Scan for the cell matching the given text and deliver its [x, y] coordinate at center. 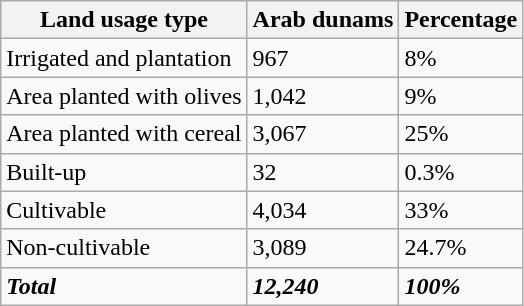
24.7% [461, 248]
8% [461, 58]
Non-cultivable [124, 248]
Area planted with olives [124, 96]
Area planted with cereal [124, 134]
Built-up [124, 172]
12,240 [323, 286]
Arab dunams [323, 20]
33% [461, 210]
1,042 [323, 96]
32 [323, 172]
9% [461, 96]
3,089 [323, 248]
967 [323, 58]
Irrigated and plantation [124, 58]
Cultivable [124, 210]
Land usage type [124, 20]
0.3% [461, 172]
Total [124, 286]
4,034 [323, 210]
25% [461, 134]
3,067 [323, 134]
100% [461, 286]
Percentage [461, 20]
